Return [X, Y] of the center of cell containing provided text 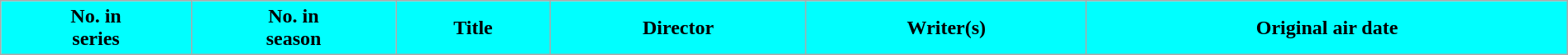
Original air date [1327, 28]
No. inseries [96, 28]
Writer(s) [946, 28]
No. inseason [293, 28]
Title [473, 28]
Director [678, 28]
